Extract the [X, Y] coordinate from the center of the cell holding the provided text.  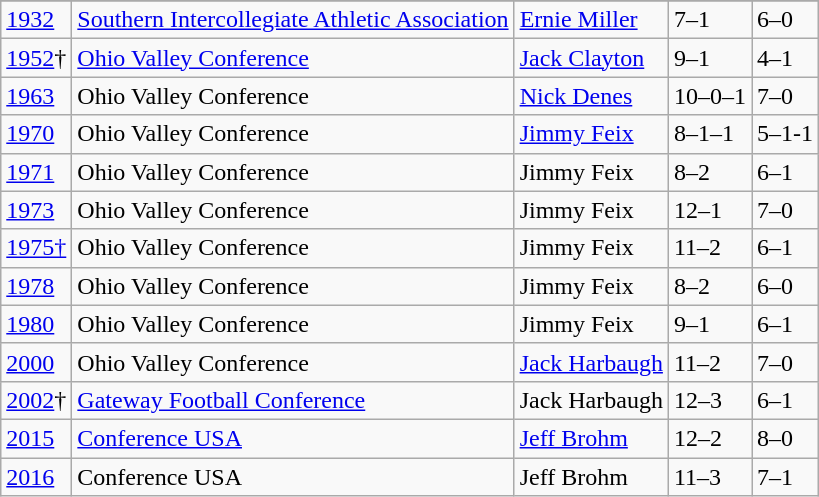
8–0 [786, 438]
1975† [36, 248]
5–1-1 [786, 134]
Nick Denes [591, 96]
1970 [36, 134]
1980 [36, 324]
Ernie Miller [591, 20]
2015 [36, 438]
2016 [36, 477]
12–3 [710, 400]
Southern Intercollegiate Athletic Association [293, 20]
1978 [36, 286]
1973 [36, 210]
1963 [36, 96]
1952† [36, 58]
1971 [36, 172]
Gateway Football Conference [293, 400]
8–1–1 [710, 134]
12–1 [710, 210]
1932 [36, 20]
2002† [36, 400]
12–2 [710, 438]
Jack Clayton [591, 58]
10–0–1 [710, 96]
11–3 [710, 477]
4–1 [786, 58]
2000 [36, 362]
